Provide the [x, y] coordinate of the cell's center where the given text is located.  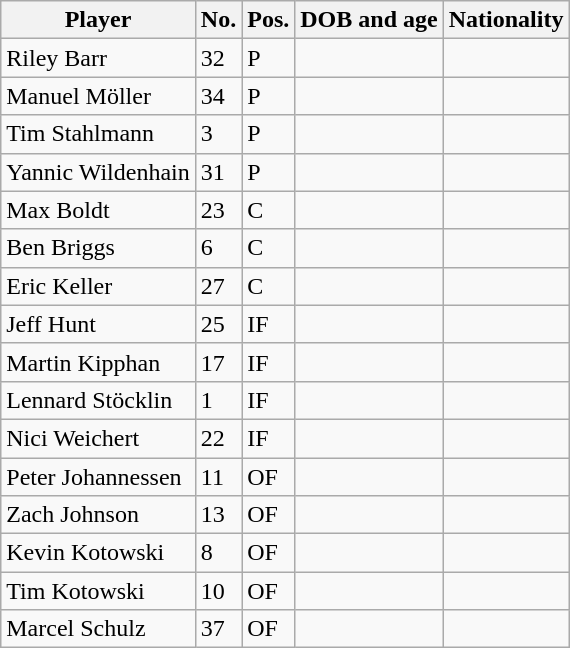
Manuel Möller [98, 96]
6 [218, 248]
Peter Johannessen [98, 477]
32 [218, 58]
37 [218, 629]
Ben Briggs [98, 248]
Max Boldt [98, 210]
13 [218, 515]
Marcel Schulz [98, 629]
10 [218, 591]
Yannic Wildenhain [98, 172]
Pos. [268, 20]
Riley Barr [98, 58]
Tim Kotowski [98, 591]
No. [218, 20]
Lennard Stöcklin [98, 400]
34 [218, 96]
Nationality [506, 20]
1 [218, 400]
17 [218, 362]
Kevin Kotowski [98, 553]
Tim Stahlmann [98, 134]
Player [98, 20]
3 [218, 134]
27 [218, 286]
23 [218, 210]
Eric Keller [98, 286]
Zach Johnson [98, 515]
Jeff Hunt [98, 324]
11 [218, 477]
Nici Weichert [98, 438]
DOB and age [369, 20]
8 [218, 553]
Martin Kipphan [98, 362]
31 [218, 172]
25 [218, 324]
22 [218, 438]
